Identify which cell holds the provided text, then report its [X, Y] central coordinate. 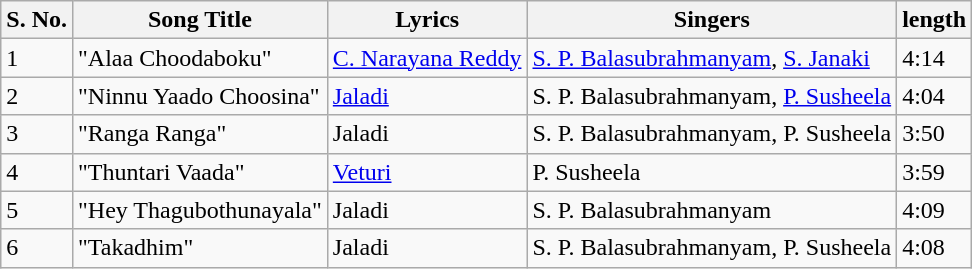
S. P. Balasubrahmanyam, S. Janaki [712, 58]
4:04 [934, 96]
P. Susheela [712, 172]
Lyrics [427, 20]
"Thuntari Vaada" [200, 172]
Veturi [427, 172]
"Ninnu Yaado Choosina" [200, 96]
4:14 [934, 58]
S. P. Balasubrahmanyam [712, 210]
Singers [712, 20]
"Hey Thagubothunayala" [200, 210]
4:09 [934, 210]
"Ranga Ranga" [200, 134]
2 [37, 96]
Song Title [200, 20]
length [934, 20]
S. No. [37, 20]
4:08 [934, 248]
4 [37, 172]
1 [37, 58]
"Alaa Choodaboku" [200, 58]
3:50 [934, 134]
6 [37, 248]
3:59 [934, 172]
"Takadhim" [200, 248]
3 [37, 134]
C. Narayana Reddy [427, 58]
5 [37, 210]
